Detect which cell encompasses the target text, then output its [x, y] center coordinate. 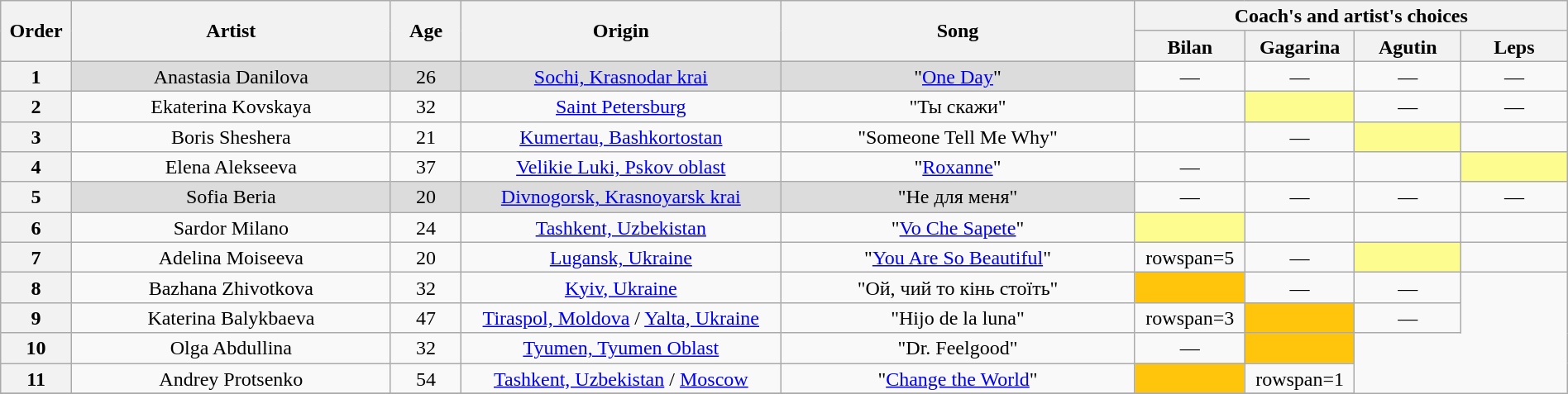
37 [426, 167]
Elena Alekseeva [231, 167]
Bilan [1189, 46]
6 [36, 228]
Origin [621, 31]
rowspan=3 [1189, 317]
"Roxanne" [958, 167]
"Hijo de la luna" [958, 317]
Saint Petersburg [621, 106]
4 [36, 167]
"Ой, чий то кiнь стоïть" [958, 287]
1 [36, 76]
Order [36, 31]
Divnogorsk, Krasnoyarsk krai [621, 197]
54 [426, 378]
Adelina Moiseeva [231, 258]
Artist [231, 31]
Tyumen, Tyumen Oblast [621, 349]
Coach's and artist's choices [1351, 17]
Tiraspol, Moldova / Yalta, Ukraine [621, 317]
Bazhana Zhivotkova [231, 287]
Gagarina [1300, 46]
11 [36, 378]
Andrey Protsenko [231, 378]
Agutin [1408, 46]
2 [36, 106]
Sofia Beria [231, 197]
"Change the World" [958, 378]
Kumertau, Bashkortostan [621, 137]
"Dr. Feelgood" [958, 349]
24 [426, 228]
Age [426, 31]
"Someone Tell Me Why" [958, 137]
Tashkent, Uzbekistan / Moscow [621, 378]
"Не для меня" [958, 197]
Ekaterina Kovskaya [231, 106]
7 [36, 258]
Velikie Luki, Pskov oblast [621, 167]
rowspan=5 [1189, 258]
Tashkent, Uzbekistan [621, 228]
8 [36, 287]
"One Day" [958, 76]
Lugansk, Ukraine [621, 258]
Kyiv, Ukraine [621, 287]
Sochi, Krasnodar krai [621, 76]
"Vo Che Sapete" [958, 228]
"Ты скажи" [958, 106]
5 [36, 197]
3 [36, 137]
Leps [1515, 46]
10 [36, 349]
47 [426, 317]
Katerina Balykbaeva [231, 317]
26 [426, 76]
Song [958, 31]
Boris Sheshera [231, 137]
9 [36, 317]
21 [426, 137]
Sardor Milano [231, 228]
"You Are So Beautiful" [958, 258]
Olga Abdullina [231, 349]
rowspan=1 [1300, 378]
Anastasia Danilova [231, 76]
